Scan for the cell matching the given text and deliver its [X, Y] coordinate at center. 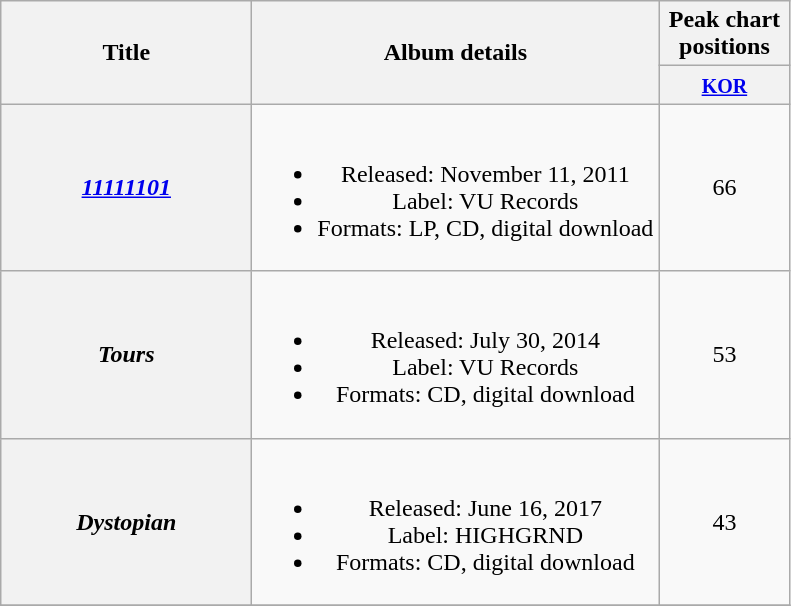
Album details [456, 52]
Released: November 11, 2011Label: VU RecordsFormats: LP, CD, digital download [456, 188]
11111101 [126, 188]
Dystopian [126, 522]
Tours [126, 354]
Released: June 16, 2017Label: HIGHGRNDFormats: CD, digital download [456, 522]
53 [724, 354]
Title [126, 52]
Released: July 30, 2014Label: VU RecordsFormats: CD, digital download [456, 354]
43 [724, 522]
66 [724, 188]
KOR [724, 85]
Peak chart positions [724, 34]
